Find where the given text appears and provide that cell's center as (x, y) coordinate. 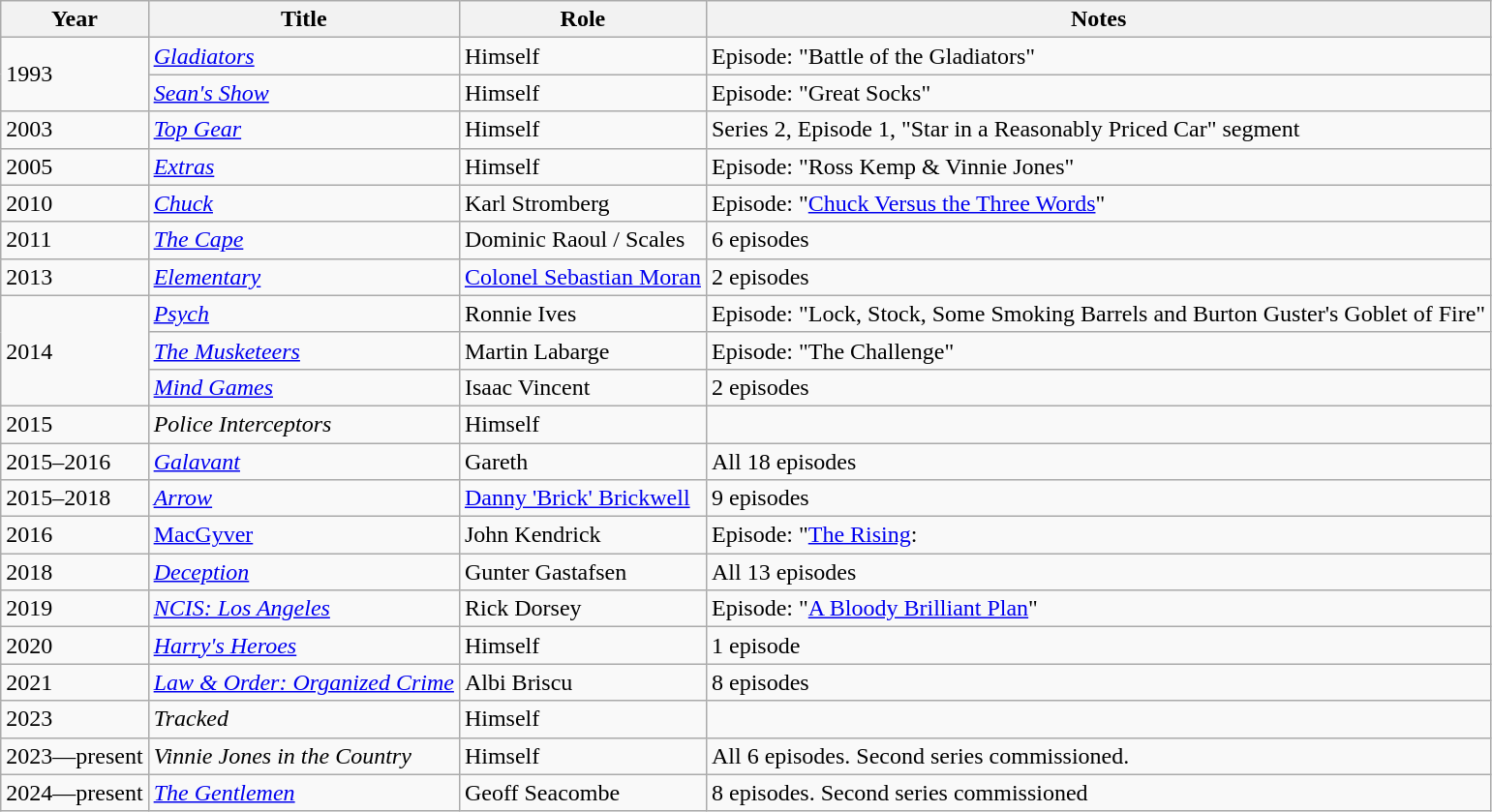
Police Interceptors (304, 424)
2020 (75, 646)
Episode: "Lock, Stock, Some Smoking Barrels and Burton Guster's Goblet of Fire" (1098, 314)
8 episodes (1098, 682)
Episode: "The Challenge" (1098, 350)
8 episodes. Second series commissioned (1098, 793)
Dominic Raoul / Scales (583, 240)
Law & Order: Organized Crime (304, 682)
All 13 episodes (1098, 572)
Tracked (304, 719)
Danny 'Brick' Brickwell (583, 498)
Notes (1098, 19)
The Musketeers (304, 350)
2021 (75, 682)
2005 (75, 166)
2023—present (75, 756)
Geoff Seacombe (583, 793)
The Cape (304, 240)
Elementary (304, 277)
Albi Briscu (583, 682)
Episode: "Great Socks" (1098, 93)
All 6 episodes. Second series commissioned. (1098, 756)
Karl Stromberg (583, 203)
Gareth (583, 462)
Episode: "A Bloody Brilliant Plan" (1098, 609)
Year (75, 19)
Galavant (304, 462)
2019 (75, 609)
NCIS: Los Angeles (304, 609)
All 18 episodes (1098, 462)
Episode: "The Rising: (1098, 535)
Isaac Vincent (583, 387)
Role (583, 19)
The Gentlemen (304, 793)
2015–2016 (75, 462)
2023 (75, 719)
Series 2, Episode 1, "Star in a Reasonably Priced Car" segment (1098, 130)
2015 (75, 424)
MacGyver (304, 535)
Episode: "Ross Kemp & Vinnie Jones" (1098, 166)
Deception (304, 572)
Rick Dorsey (583, 609)
2015–2018 (75, 498)
Psych (304, 314)
2003 (75, 130)
Episode: "Chuck Versus the Three Words" (1098, 203)
9 episodes (1098, 498)
2010 (75, 203)
Title (304, 19)
2013 (75, 277)
2024—present (75, 793)
1993 (75, 75)
Ronnie Ives (583, 314)
Colonel Sebastian Moran (583, 277)
Arrow (304, 498)
2011 (75, 240)
Top Gear (304, 130)
6 episodes (1098, 240)
Extras (304, 166)
Gladiators (304, 56)
2018 (75, 572)
John Kendrick (583, 535)
Episode: "Battle of the Gladiators" (1098, 56)
Vinnie Jones in the Country (304, 756)
Gunter Gastafsen (583, 572)
2014 (75, 350)
1 episode (1098, 646)
Sean's Show (304, 93)
Harry's Heroes (304, 646)
Martin Labarge (583, 350)
2016 (75, 535)
Mind Games (304, 387)
Chuck (304, 203)
